From the cell containing the given text, extract its center point as (x, y) coordinate. 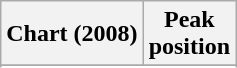
Chart (2008) (72, 34)
Peakposition (189, 34)
